Return (X, Y) of the center of cell containing provided text 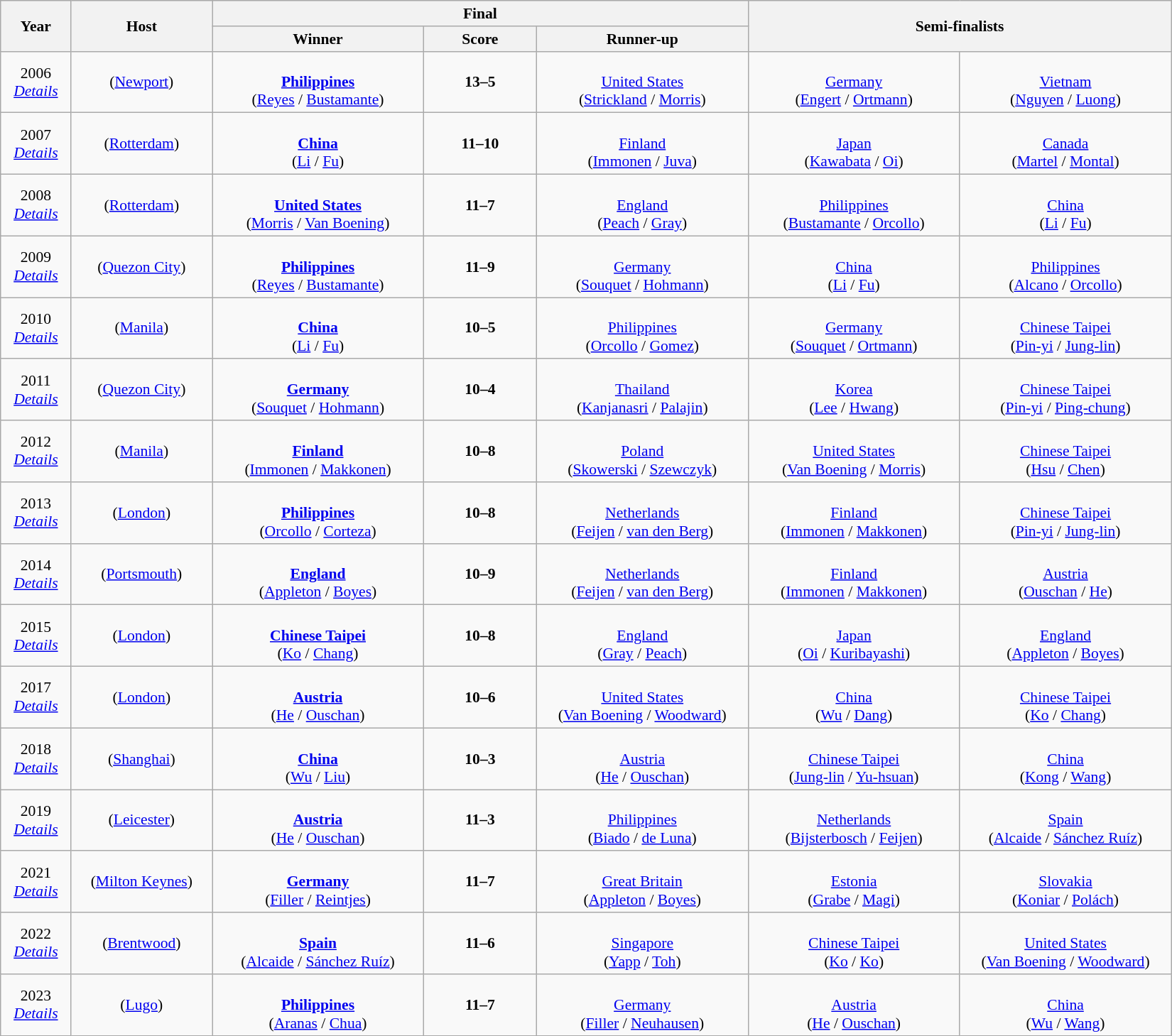
Runner-up (642, 39)
United States(Strickland / Morris) (642, 82)
(Newport) (142, 82)
Poland(Skowerski / Szewczyk) (642, 452)
2009 Details (36, 267)
2017 Details (36, 697)
Philippines(Orcollo / Gomez) (642, 328)
(Milton Keynes) (142, 882)
11–3 (480, 821)
2015 Details (36, 636)
Philippines(Aranas / Chua) (318, 1005)
2014 Details (36, 574)
10–6 (480, 697)
Chinese Taipei(Pin-yi / Ping-chung) (1065, 391)
10–5 (480, 328)
(Shanghai) (142, 758)
United States(Morris / Van Boening) (318, 206)
Germany(Engert / Ortmann) (854, 82)
Philippines(Bustamante / Orcollo) (854, 206)
2023 Details (36, 1005)
2006 Details (36, 82)
2010 Details (36, 328)
(Leicester) (142, 821)
11–6 (480, 943)
(Portsmouth) (142, 574)
2019 Details (36, 821)
England(Gray / Peach) (642, 636)
Canada(Martel / Montal) (1065, 143)
Philippines(Biado / de Luna) (642, 821)
Austria(Ouschan / He) (1065, 574)
Estonia(Grabe / Magi) (854, 882)
Germany(Filler / Reintjes) (318, 882)
England(Peach / Gray) (642, 206)
Score (480, 39)
2022 Details (36, 943)
2011 Details (36, 391)
China(Wu / Wang) (1065, 1005)
2021 Details (36, 882)
Japan(Kawabata / Oi) (854, 143)
2007 Details (36, 143)
Singapore(Yapp / Toh) (642, 943)
China(Wu / Dang) (854, 697)
Philippines (Reyes / Bustamante) (318, 82)
(Lugo) (142, 1005)
Chinese Taipei(Jung-lin / Yu-hsuan) (854, 758)
United States(Van Boening / Morris) (854, 452)
13–5 (480, 82)
Japan(Oi / Kuribayashi) (854, 636)
Great Britain(Appleton / Boyes) (642, 882)
(Brentwood) (142, 943)
Germany(Souquet / Ortmann) (854, 328)
2012 Details (36, 452)
Year (36, 26)
2018 Details (36, 758)
Germany(Filler / Neuhausen) (642, 1005)
Vietnam(Nguyen / Luong) (1065, 82)
Winner (318, 39)
China(Wu / Liu) (318, 758)
Thailand(Kanjanasri / Palajin) (642, 391)
Semi-finalists (960, 26)
China (Kong / Wang) (1065, 758)
Finland(Immonen / Juva) (642, 143)
11–9 (480, 267)
Philippines(Orcollo / Corteza) (318, 513)
Netherlands(Bijsterbosch / Feijen) (854, 821)
10–4 (480, 391)
10–3 (480, 758)
Chinese Taipei(Ko / Ko) (854, 943)
Final (480, 13)
Korea(Lee / Hwang) (854, 391)
10–9 (480, 574)
Philippines(Reyes / Bustamante) (318, 267)
11–10 (480, 143)
Chinese Taipei(Hsu / Chen) (1065, 452)
Slovakia(Koniar / Polách) (1065, 882)
Philippines(Alcano / Orcollo) (1065, 267)
2008 Details (36, 206)
2013 Details (36, 513)
Host (142, 26)
